Determine the (x, y) coordinate at the center of the cell enclosing the given text.  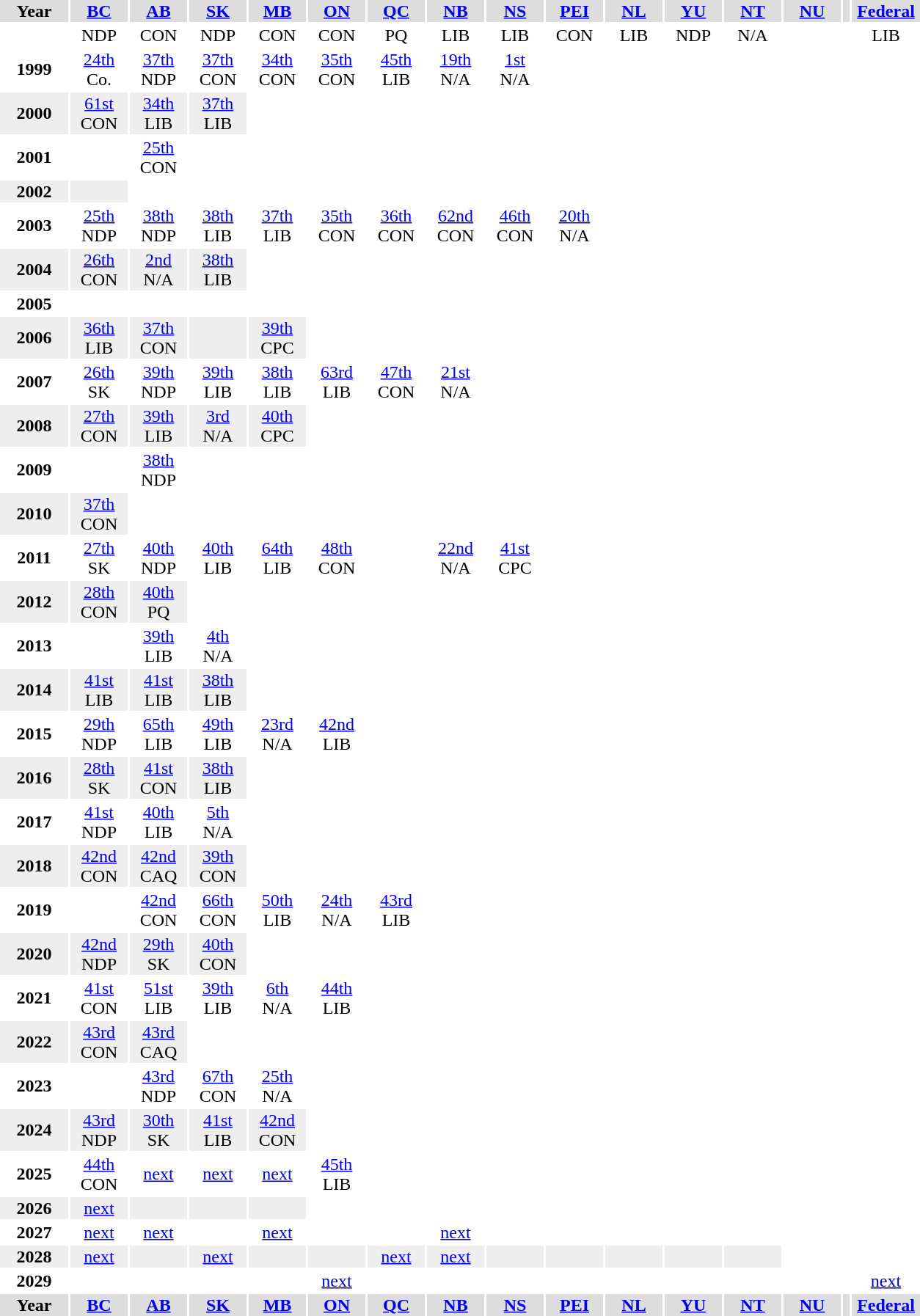
47thCON (396, 381)
2017 (34, 822)
34thCON (277, 69)
2014 (34, 690)
2022 (34, 1042)
27thCON (99, 425)
PQ (396, 35)
62ndCON (456, 226)
36thCON (396, 226)
41stCPC (515, 558)
40thNDP (158, 558)
2007 (34, 381)
1stN/A (515, 69)
5thN/A (218, 822)
25thCON (158, 157)
30thSK (158, 1130)
2025 (34, 1174)
3rdN/A (218, 425)
42ndNDP (99, 954)
43rdLIB (396, 910)
42ndLIB (337, 734)
2024 (34, 1130)
2006 (34, 337)
2029 (34, 1281)
2010 (34, 513)
2009 (34, 469)
2008 (34, 425)
67thCON (218, 1086)
2021 (34, 998)
29thNDP (99, 734)
N/A (753, 35)
19thN/A (456, 69)
25thNDP (99, 226)
26thSK (99, 381)
44thCON (99, 1174)
29thSK (158, 954)
2003 (34, 226)
2011 (34, 558)
28thSK (99, 778)
6thN/A (277, 998)
41stNDP (99, 822)
2023 (34, 1086)
66thCON (218, 910)
2ndN/A (158, 270)
2012 (34, 602)
2002 (34, 191)
36thLIB (99, 337)
42ndCAQ (158, 866)
43rdCON (99, 1042)
48thCON (337, 558)
23rdN/A (277, 734)
26thCON (99, 270)
25thN/A (277, 1086)
49thLIB (218, 734)
27thSK (99, 558)
2020 (34, 954)
63rdLIB (337, 381)
22ndN/A (456, 558)
2013 (34, 646)
34thLIB (158, 113)
64thLIB (277, 558)
2016 (34, 778)
2000 (34, 113)
20thN/A (574, 226)
50thLIB (277, 910)
39thCPC (277, 337)
2027 (34, 1232)
39thCON (218, 866)
4thN/A (218, 646)
51stLIB (158, 998)
2019 (34, 910)
2028 (34, 1257)
40thPQ (158, 602)
40thCON (218, 954)
37thNDP (158, 69)
2015 (34, 734)
2001 (34, 157)
21stN/A (456, 381)
44thLIB (337, 998)
2004 (34, 270)
61stCON (99, 113)
65thLIB (158, 734)
24thN/A (337, 910)
2005 (34, 304)
1999 (34, 69)
2018 (34, 866)
40thCPC (277, 425)
39thNDP (158, 381)
2026 (34, 1208)
24thCo. (99, 69)
28thCON (99, 602)
43rdCAQ (158, 1042)
46thCON (515, 226)
